For the text-containing cell, return its midpoint in (x, y) coordinate format. 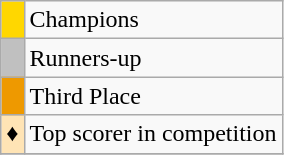
Third Place (153, 96)
♦ (12, 134)
Champions (153, 20)
Top scorer in competition (153, 134)
Runners-up (153, 58)
